Return [x, y] of the center of cell containing provided text 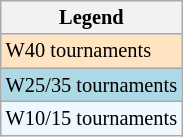
W25/35 tournaments [92, 85]
W10/15 tournaments [92, 118]
W40 tournaments [92, 51]
Legend [92, 17]
